Detect which cell encompasses the target text, then output its (x, y) center coordinate. 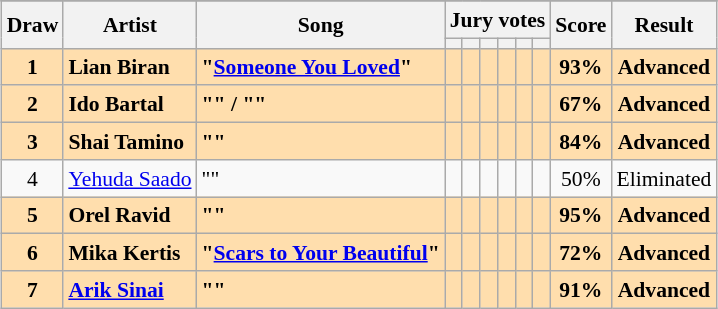
7 (33, 290)
72% (580, 252)
3 (33, 142)
84% (580, 142)
93% (580, 66)
"" / "" (321, 104)
50% (580, 178)
6 (33, 252)
Yehuda Saado (130, 178)
Lian Biran (130, 66)
Ido Bartal (130, 104)
"Scars to Your Beautiful" (321, 252)
1 (33, 66)
Result (664, 24)
Mika Kertis (130, 252)
Song (321, 24)
Orel Ravid (130, 216)
Eliminated (664, 178)
Score (580, 24)
"Someone You Loved" (321, 66)
Shai Tamino (130, 142)
91% (580, 290)
5 (33, 216)
Jury votes (498, 20)
2 (33, 104)
95% (580, 216)
4 (33, 178)
Artist (130, 24)
Arik Sinai (130, 290)
67% (580, 104)
Draw (33, 24)
